Locate the cell with the specified text and output its [x, y] center coordinate. 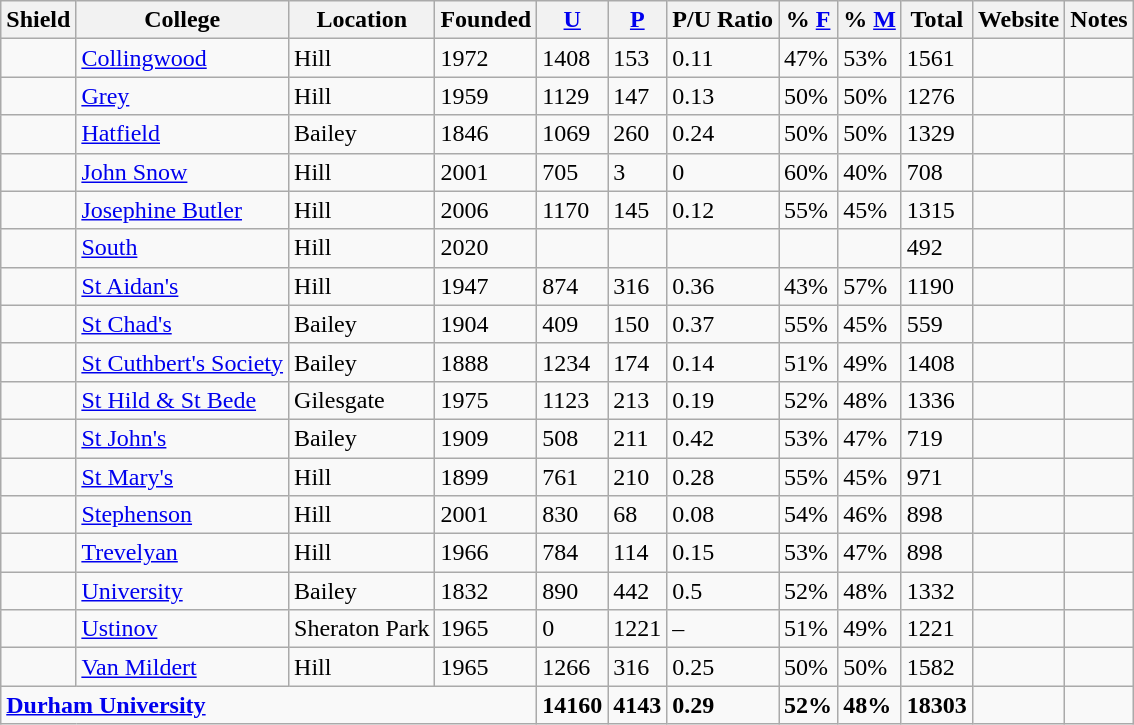
0.28 [723, 477]
890 [572, 591]
1972 [486, 58]
2020 [486, 248]
4143 [638, 705]
784 [572, 553]
1234 [572, 362]
Gilesgate [362, 400]
3 [638, 172]
705 [572, 172]
0.25 [723, 667]
Hatfield [182, 134]
Durham University [269, 705]
% F [808, 20]
1315 [936, 210]
Trevelyan [182, 553]
0.29 [723, 705]
492 [936, 248]
Collingwood [182, 58]
Josephine Butler [182, 210]
1332 [936, 591]
% M [870, 20]
2006 [486, 210]
153 [638, 58]
0.19 [723, 400]
Grey [182, 96]
147 [638, 96]
1170 [572, 210]
1329 [936, 134]
14160 [572, 705]
John Snow [182, 172]
0.12 [723, 210]
Ustinov [182, 629]
0.08 [723, 515]
43% [808, 286]
0.14 [723, 362]
1069 [572, 134]
508 [572, 438]
1959 [486, 96]
Sheraton Park [362, 629]
St Aidan's [182, 286]
1947 [486, 286]
St John's [182, 438]
260 [638, 134]
442 [638, 591]
1975 [486, 400]
57% [870, 286]
1561 [936, 58]
1190 [936, 286]
Notes [1099, 20]
University [182, 591]
559 [936, 324]
Total [936, 20]
830 [572, 515]
1266 [572, 667]
Founded [486, 20]
St Chad's [182, 324]
1899 [486, 477]
1966 [486, 553]
60% [808, 172]
1832 [486, 591]
1276 [936, 96]
1129 [572, 96]
0.24 [723, 134]
150 [638, 324]
St Hild & St Bede [182, 400]
719 [936, 438]
409 [572, 324]
874 [572, 286]
46% [870, 515]
0.42 [723, 438]
1846 [486, 134]
Van Mildert [182, 667]
213 [638, 400]
0.15 [723, 553]
Location [362, 20]
0.11 [723, 58]
St Cuthbert's Society [182, 362]
1888 [486, 362]
1123 [572, 400]
P/U Ratio [723, 20]
114 [638, 553]
708 [936, 172]
South [182, 248]
Website [1018, 20]
971 [936, 477]
18303 [936, 705]
College [182, 20]
0.37 [723, 324]
54% [808, 515]
40% [870, 172]
210 [638, 477]
1582 [936, 667]
P [638, 20]
145 [638, 210]
0.13 [723, 96]
Stephenson [182, 515]
– [723, 629]
U [572, 20]
68 [638, 515]
1336 [936, 400]
1909 [486, 438]
St Mary's [182, 477]
174 [638, 362]
1904 [486, 324]
0.36 [723, 286]
Shield [38, 20]
761 [572, 477]
0.5 [723, 591]
211 [638, 438]
